Determine the (x, y) coordinate at the center of the cell enclosing the given text.  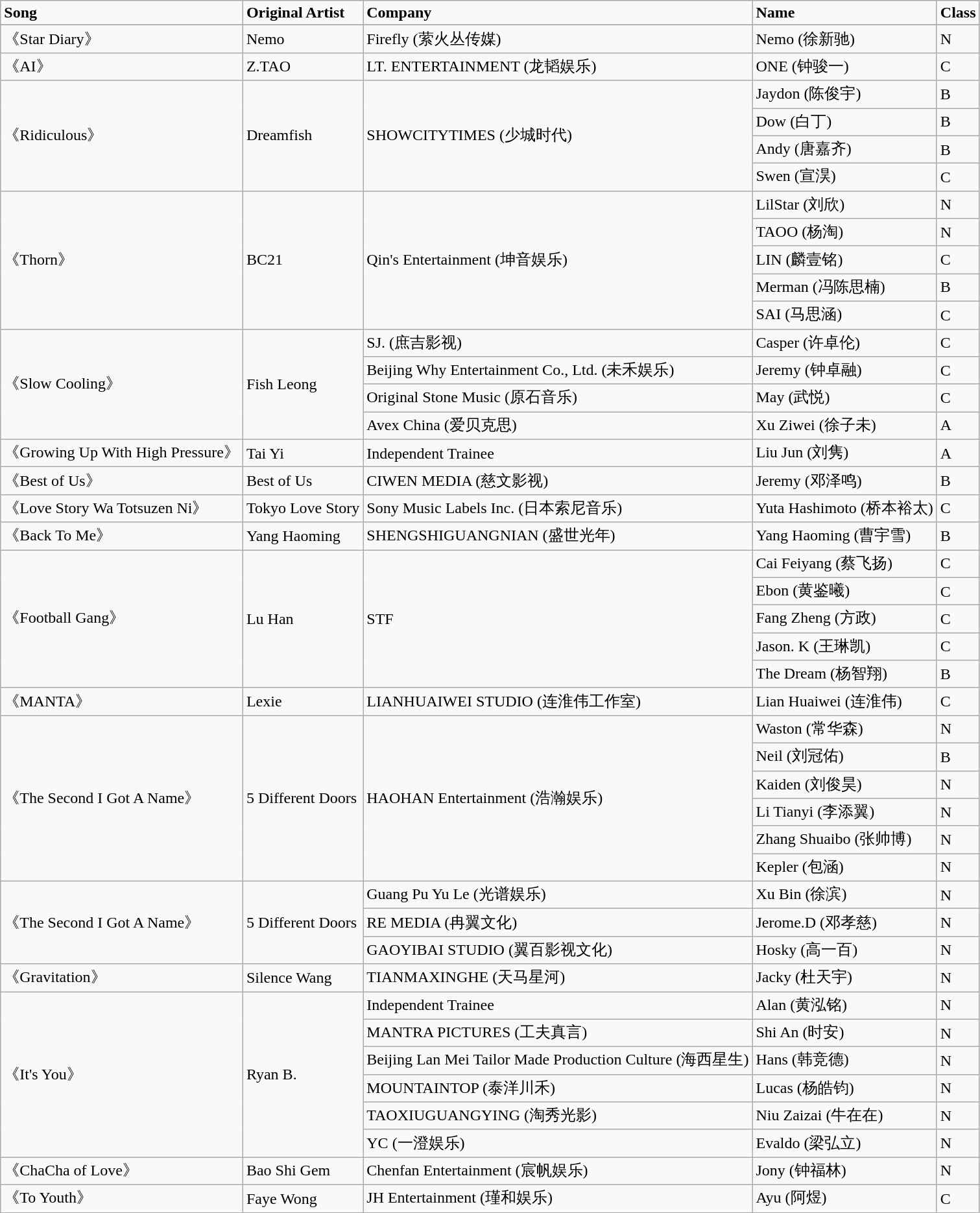
GAOYIBAI STUDIO (翼百影视文化) (558, 950)
Jony (钟福林) (844, 1171)
SJ. (庶吉影视) (558, 342)
LIN (麟壹铭) (844, 259)
Neil (刘冠佑) (844, 756)
Faye Wong (302, 1199)
RE MEDIA (冉翼文化) (558, 922)
Alan (黄泓铭) (844, 1005)
Merman (冯陈思楠) (844, 288)
Yang Haoming (302, 536)
Ebon (黄鉴曦) (844, 592)
《ChaCha of Love》 (122, 1171)
Chenfan Entertainment (宸帆娱乐) (558, 1171)
ONE (钟骏一) (844, 66)
《Star Diary》 (122, 39)
Jerome.D (邓孝慈) (844, 922)
Company (558, 13)
《Football Gang》 (122, 619)
Bao Shi Gem (302, 1171)
TAOXIUGUANGYING (淘秀光影) (558, 1116)
Beijing Lan Mei Tailor Made Production Culture (海西星生) (558, 1061)
Hans (韩竞德) (844, 1061)
《Ridiculous》 (122, 136)
Hosky (高一百) (844, 950)
Andy (唐嘉齐) (844, 149)
Shi An (时安) (844, 1033)
Tai Yi (302, 453)
Xu Bin (徐滨) (844, 895)
SHOWCITYTIMES (少城时代) (558, 136)
HAOHAN Entertainment (浩瀚娱乐) (558, 798)
JH Entertainment (瑾和娱乐) (558, 1199)
Lu Han (302, 619)
Best of Us (302, 481)
《Growing Up With High Pressure》 (122, 453)
Liu Jun (刘隽) (844, 453)
Jaydon (陈俊宇) (844, 95)
Sony Music Labels Inc. (日本索尼音乐) (558, 509)
《Back To Me》 (122, 536)
Firefly (萦火丛传媒) (558, 39)
《Gravitation》 (122, 978)
Jason. K (王琳凯) (844, 646)
Fish Leong (302, 384)
STF (558, 619)
Waston (常华森) (844, 729)
Ryan B. (302, 1074)
Kaiden (刘俊昊) (844, 785)
Qin's Entertainment (坤音娱乐) (558, 259)
Original Artist (302, 13)
May (武悦) (844, 398)
《MANTA》 (122, 702)
MOUNTAINTOP (泰洋川禾) (558, 1088)
Xu Ziwei (徐子未) (844, 426)
SAI (马思涵) (844, 315)
Silence Wang (302, 978)
Kepler (包涵) (844, 868)
Lian Huaiwei (连淮伟) (844, 702)
Swen (宣淏) (844, 178)
Jacky (杜天宇) (844, 978)
CIWEN MEDIA (慈文影视) (558, 481)
LilStar (刘欣) (844, 205)
Jeremy (钟卓融) (844, 371)
YC (一澄娱乐) (558, 1143)
Guang Pu Yu Le (光谱娱乐) (558, 895)
Class (958, 13)
Casper (许卓伦) (844, 342)
BC21 (302, 259)
Name (844, 13)
Ayu (阿煜) (844, 1199)
Li Tianyi (李添翼) (844, 812)
Beijing Why Entertainment Co., Ltd. (未禾娱乐) (558, 371)
Tokyo Love Story (302, 509)
《To Youth》 (122, 1199)
Z.TAO (302, 66)
《Thorn》 (122, 259)
Cai Feiyang (蔡飞扬) (844, 564)
Fang Zheng (方政) (844, 619)
TIANMAXINGHE (天马星河) (558, 978)
Song (122, 13)
Evaldo (梁弘立) (844, 1143)
《Slow Cooling》 (122, 384)
《It's You》 (122, 1074)
LT. ENTERTAINMENT (龙韬娱乐) (558, 66)
Yang Haoming (曹宇雪) (844, 536)
MANTRA PICTURES (工夫真言) (558, 1033)
《AI》 (122, 66)
Lucas (杨皓钧) (844, 1088)
Nemo (徐新驰) (844, 39)
The Dream (杨智翔) (844, 675)
Lexie (302, 702)
Zhang Shuaibo (张帅博) (844, 839)
Dow (白丁) (844, 122)
Original Stone Music (原石音乐) (558, 398)
Nemo (302, 39)
Yuta Hashimoto (桥本裕太) (844, 509)
Dreamfish (302, 136)
LIANHUAIWEI STUDIO (连淮伟工作室) (558, 702)
《Best of Us》 (122, 481)
TAOO (杨淘) (844, 232)
Niu Zaizai (牛在在) (844, 1116)
SHENGSHIGUANGNIAN (盛世光年) (558, 536)
Jeremy (邓泽鸣) (844, 481)
Avex China (爱贝克思) (558, 426)
《Love Story Wa Totsuzen Ni》 (122, 509)
